Find where the given text appears and provide that cell's center as (x, y) coordinate. 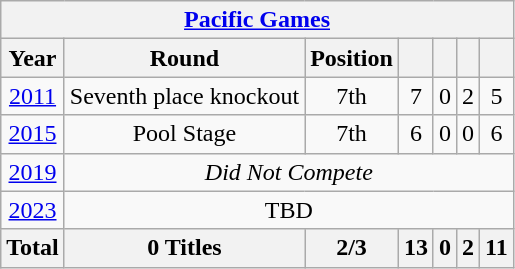
5 (497, 96)
2023 (33, 210)
2011 (33, 96)
2015 (33, 134)
0 Titles (184, 248)
Total (33, 248)
Pacific Games (258, 20)
TBD (288, 210)
2019 (33, 172)
Round (184, 58)
Pool Stage (184, 134)
2/3 (352, 248)
13 (416, 248)
7 (416, 96)
11 (497, 248)
Position (352, 58)
Did Not Compete (288, 172)
Seventh place knockout (184, 96)
Year (33, 58)
